Pinpoint the cell where the given text exists, returning its [X, Y] midpoint coordinate. 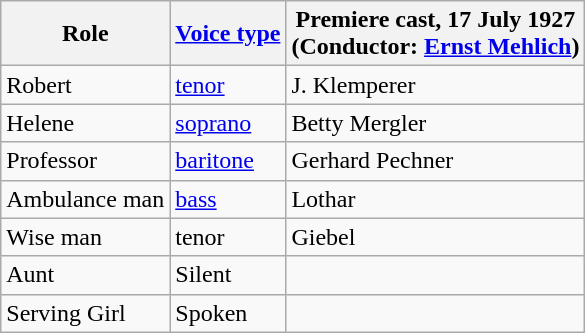
baritone [228, 161]
Voice type [228, 34]
Silent [228, 275]
J. Klemperer [436, 85]
Lothar [436, 199]
Gerhard Pechner [436, 161]
Professor [86, 161]
Robert [86, 85]
Aunt [86, 275]
Serving Girl [86, 313]
soprano [228, 123]
Role [86, 34]
Helene [86, 123]
Betty Mergler [436, 123]
Wise man [86, 237]
Premiere cast, 17 July 1927(Conductor: Ernst Mehlich) [436, 34]
Ambulance man [86, 199]
Giebel [436, 237]
bass [228, 199]
Spoken [228, 313]
